Detect which cell encompasses the target text, then output its (x, y) center coordinate. 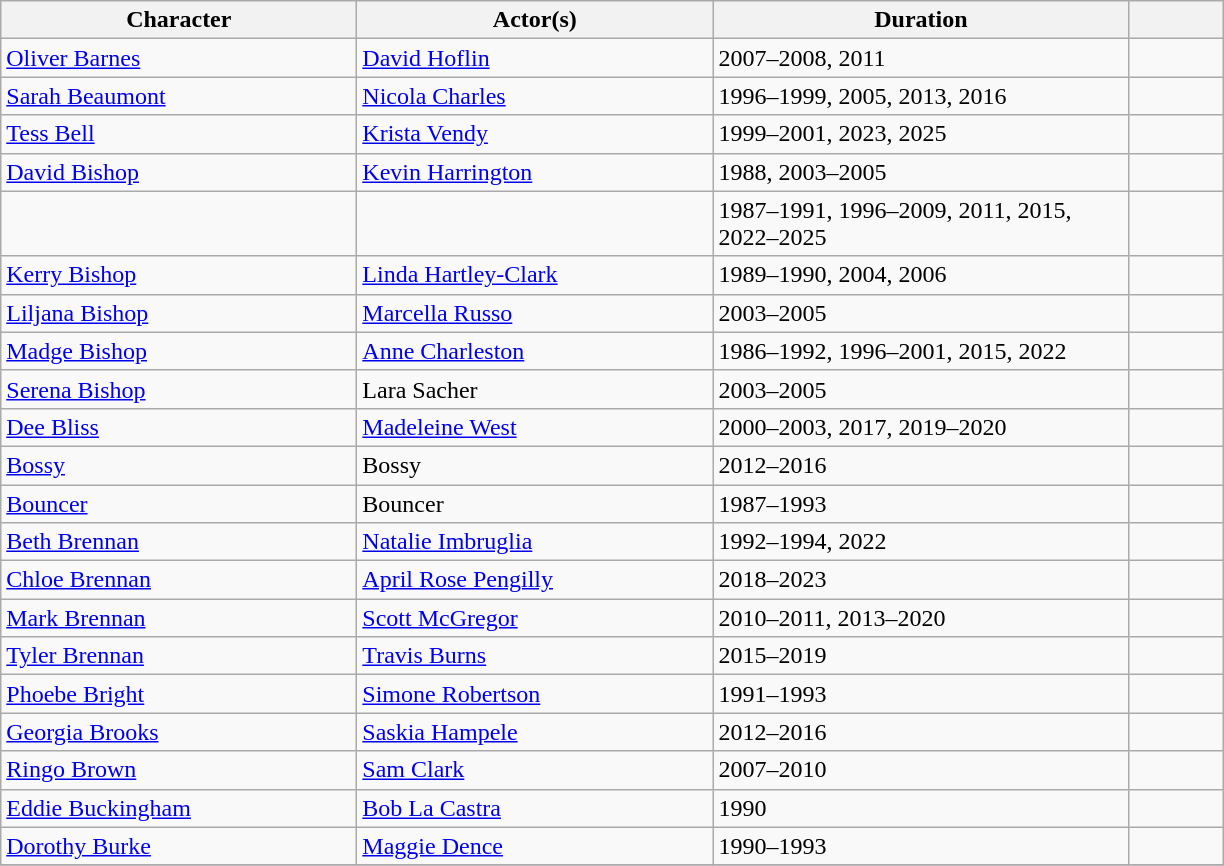
Phoebe Bright (179, 694)
Anne Charleston (535, 351)
Ringo Brown (179, 770)
David Bishop (179, 172)
Travis Burns (535, 656)
Beth Brennan (179, 542)
2007–2008, 2011 (921, 58)
Madeleine West (535, 427)
Tyler Brennan (179, 656)
2007–2010 (921, 770)
Simone Robertson (535, 694)
Chloe Brennan (179, 580)
Saskia Hampele (535, 732)
Mark Brennan (179, 618)
Linda Hartley-Clark (535, 275)
Natalie Imbruglia (535, 542)
2018–2023 (921, 580)
Tess Bell (179, 134)
April Rose Pengilly (535, 580)
1999–2001, 2023, 2025 (921, 134)
Lara Sacher (535, 389)
1990–1993 (921, 846)
Krista Vendy (535, 134)
Maggie Dence (535, 846)
Dorothy Burke (179, 846)
Georgia Brooks (179, 732)
Eddie Buckingham (179, 808)
Duration (921, 20)
Marcella Russo (535, 313)
Liljana Bishop (179, 313)
Character (179, 20)
Oliver Barnes (179, 58)
2000–2003, 2017, 2019–2020 (921, 427)
1991–1993 (921, 694)
1996–1999, 2005, 2013, 2016 (921, 96)
Sarah Beaumont (179, 96)
Actor(s) (535, 20)
1992–1994, 2022 (921, 542)
Bob La Castra (535, 808)
2015–2019 (921, 656)
1987–1991, 1996–2009, 2011, 2015, 2022–2025 (921, 224)
1986–1992, 1996–2001, 2015, 2022 (921, 351)
1989–1990, 2004, 2006 (921, 275)
1990 (921, 808)
Scott McGregor (535, 618)
1988, 2003–2005 (921, 172)
Kevin Harrington (535, 172)
1987–1993 (921, 503)
David Hoflin (535, 58)
2010–2011, 2013–2020 (921, 618)
Sam Clark (535, 770)
Madge Bishop (179, 351)
Serena Bishop (179, 389)
Kerry Bishop (179, 275)
Dee Bliss (179, 427)
Nicola Charles (535, 96)
